Determine the (x, y) coordinate at the center of the cell enclosing the given text.  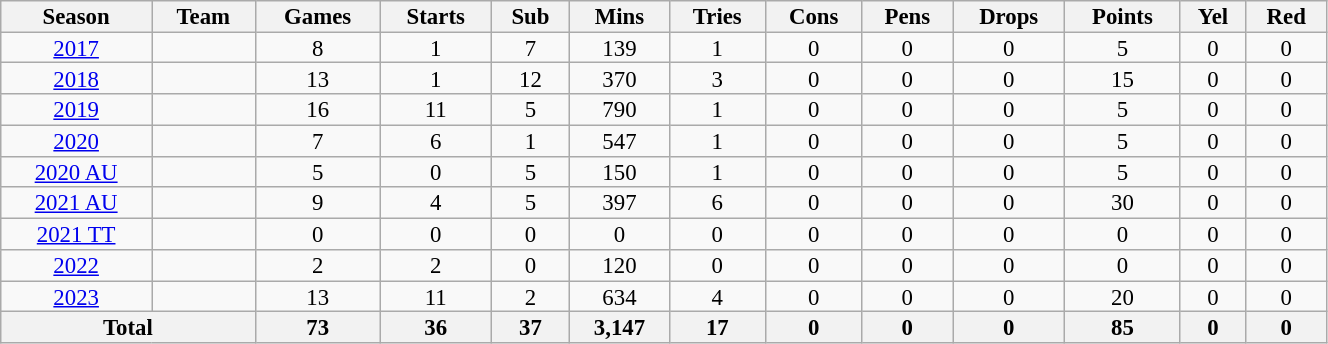
30 (1122, 204)
Sub (530, 16)
120 (620, 266)
12 (530, 78)
2022 (76, 266)
2020 AU (76, 172)
2017 (76, 48)
36 (436, 328)
634 (620, 296)
2019 (76, 110)
Red (1286, 16)
16 (318, 110)
2018 (76, 78)
Points (1122, 16)
790 (620, 110)
Pens (908, 16)
17 (717, 328)
3,147 (620, 328)
Cons (814, 16)
Mins (620, 16)
85 (1122, 328)
Drops (1009, 16)
370 (620, 78)
2021 AU (76, 204)
547 (620, 140)
73 (318, 328)
Games (318, 16)
37 (530, 328)
9 (318, 204)
397 (620, 204)
3 (717, 78)
Starts (436, 16)
8 (318, 48)
Season (76, 16)
150 (620, 172)
2023 (76, 296)
Total (128, 328)
139 (620, 48)
Team (204, 16)
Tries (717, 16)
20 (1122, 296)
2021 TT (76, 234)
15 (1122, 78)
Yel (1213, 16)
2020 (76, 140)
